Capture the cell that displays the provided text and extract its [x, y] central coordinate. 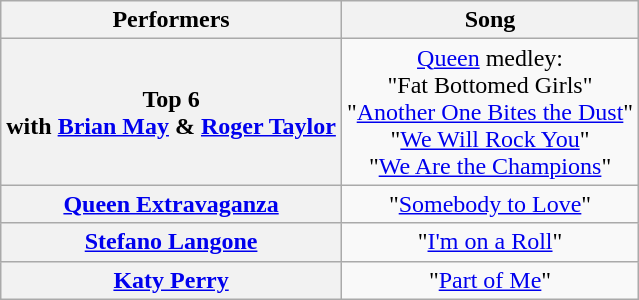
Queen Extravaganza [172, 204]
Performers [172, 20]
"Part of Me" [490, 280]
"I'm on a Roll" [490, 242]
Queen medley:"Fat Bottomed Girls""Another One Bites the Dust""We Will Rock You""We Are the Champions" [490, 112]
Song [490, 20]
Katy Perry [172, 280]
Top 6with Brian May & Roger Taylor [172, 112]
Stefano Langone [172, 242]
"Somebody to Love" [490, 204]
